Pinpoint the cell where the given text exists, returning its [x, y] midpoint coordinate. 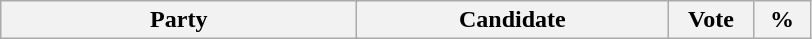
% [782, 20]
Candidate [512, 20]
Vote [711, 20]
Party [179, 20]
